Determine the (x, y) coordinate at the center of the cell enclosing the given text.  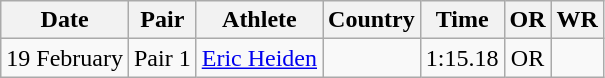
Eric Heiden (259, 58)
1:15.18 (462, 58)
Country (372, 20)
WR (577, 20)
Pair (162, 20)
Pair 1 (162, 58)
Date (65, 20)
19 February (65, 58)
Athlete (259, 20)
Time (462, 20)
